Search for the cell housing the specified text and yield its (x, y) center coordinate. 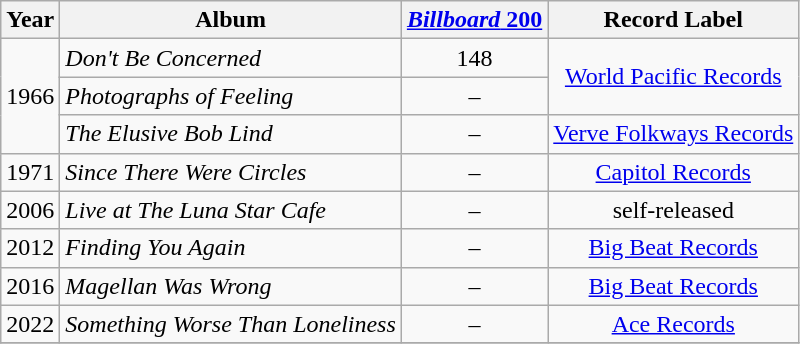
Don't Be Concerned (231, 58)
2022 (30, 324)
Finding You Again (231, 248)
Capitol Records (674, 172)
Billboard 200 (474, 20)
Year (30, 20)
148 (474, 58)
self-released (674, 210)
The Elusive Bob Lind (231, 134)
Something Worse Than Loneliness (231, 324)
Album (231, 20)
2006 (30, 210)
Record Label (674, 20)
2012 (30, 248)
1971 (30, 172)
World Pacific Records (674, 77)
Magellan Was Wrong (231, 286)
Since There Were Circles (231, 172)
Photographs of Feeling (231, 96)
2016 (30, 286)
1966 (30, 96)
Ace Records (674, 324)
Live at The Luna Star Cafe (231, 210)
Verve Folkways Records (674, 134)
